Search for the cell housing the specified text and yield its (x, y) center coordinate. 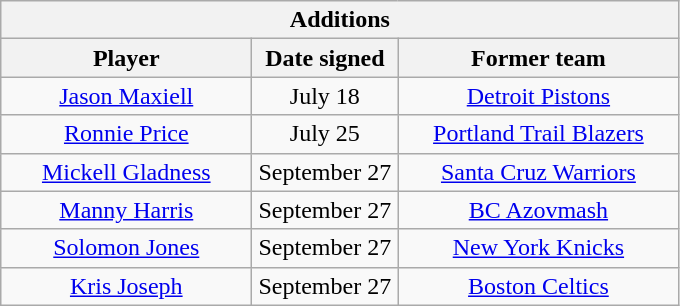
New York Knicks (538, 248)
Santa Cruz Warriors (538, 172)
Ronnie Price (126, 134)
Solomon Jones (126, 248)
Former team (538, 58)
Additions (340, 20)
Date signed (325, 58)
Mickell Gladness (126, 172)
Boston Celtics (538, 286)
July 18 (325, 96)
Player (126, 58)
July 25 (325, 134)
BC Azovmash (538, 210)
Detroit Pistons (538, 96)
Portland Trail Blazers (538, 134)
Manny Harris (126, 210)
Jason Maxiell (126, 96)
Kris Joseph (126, 286)
